Identify which cell holds the provided text, then report its (X, Y) central coordinate. 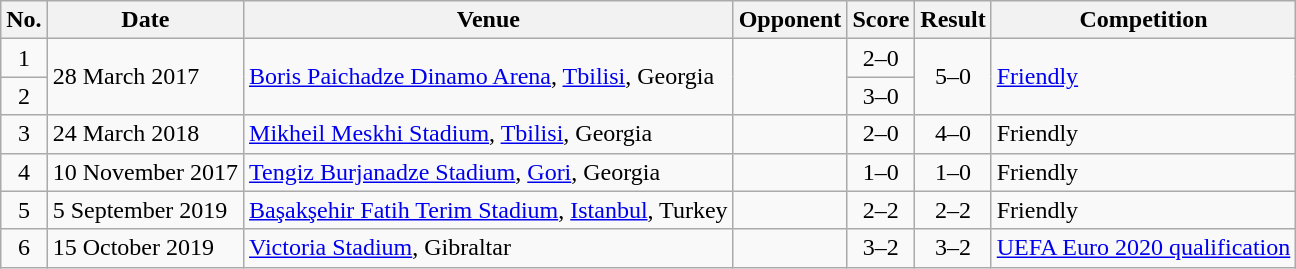
1 (24, 58)
10 November 2017 (145, 172)
2 (24, 96)
15 October 2019 (145, 248)
28 March 2017 (145, 77)
No. (24, 20)
Başakşehir Fatih Terim Stadium, Istanbul, Turkey (489, 210)
Victoria Stadium, Gibraltar (489, 248)
24 March 2018 (145, 134)
Result (953, 20)
Competition (1144, 20)
5 (24, 210)
3–0 (881, 96)
5 September 2019 (145, 210)
5–0 (953, 77)
Venue (489, 20)
Score (881, 20)
Tengiz Burjanadze Stadium, Gori, Georgia (489, 172)
UEFA Euro 2020 qualification (1144, 248)
Boris Paichadze Dinamo Arena, Tbilisi, Georgia (489, 77)
Date (145, 20)
4 (24, 172)
4–0 (953, 134)
Mikheil Meskhi Stadium, Tbilisi, Georgia (489, 134)
Opponent (790, 20)
3 (24, 134)
6 (24, 248)
